Output the (X, Y) coordinate of the center of the cell containing the given text.  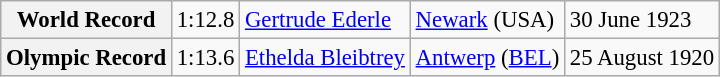
25 August 1920 (642, 58)
1:13.6 (205, 58)
Ethelda Bleibtrey (326, 58)
30 June 1923 (642, 20)
World Record (86, 20)
Gertrude Ederle (326, 20)
Olympic Record (86, 58)
Antwerp (BEL) (487, 58)
1:12.8 (205, 20)
Newark (USA) (487, 20)
